Scan for the cell matching the given text and deliver its (x, y) coordinate at center. 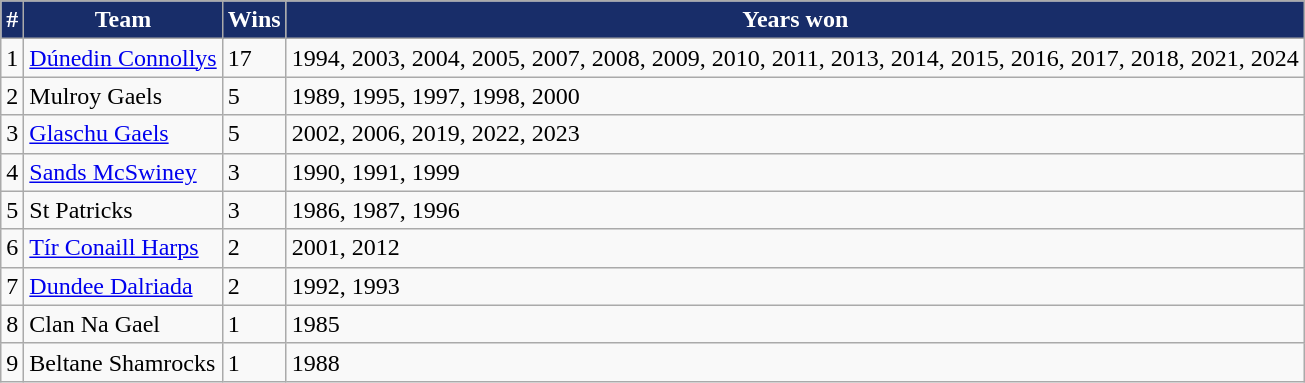
Tír Conaill Harps (123, 248)
1986, 1987, 1996 (795, 210)
Years won (795, 20)
1990, 1991, 1999 (795, 172)
7 (12, 286)
Team (123, 20)
4 (12, 172)
Sands McSwiney (123, 172)
Dúnedin Connollys (123, 58)
1988 (795, 362)
Clan Na Gael (123, 324)
1994, 2003, 2004, 2005, 2007, 2008, 2009, 2010, 2011, 2013, 2014, 2015, 2016, 2017, 2018, 2021, 2024 (795, 58)
Beltane Shamrocks (123, 362)
Mulroy Gaels (123, 96)
1989, 1995, 1997, 1998, 2000 (795, 96)
St Patricks (123, 210)
6 (12, 248)
1985 (795, 324)
# (12, 20)
2001, 2012 (795, 248)
2002, 2006, 2019, 2022, 2023 (795, 134)
Dundee Dalriada (123, 286)
17 (254, 58)
9 (12, 362)
1992, 1993 (795, 286)
Wins (254, 20)
Glaschu Gaels (123, 134)
8 (12, 324)
